Locate the cell with the specified text and output its (x, y) center coordinate. 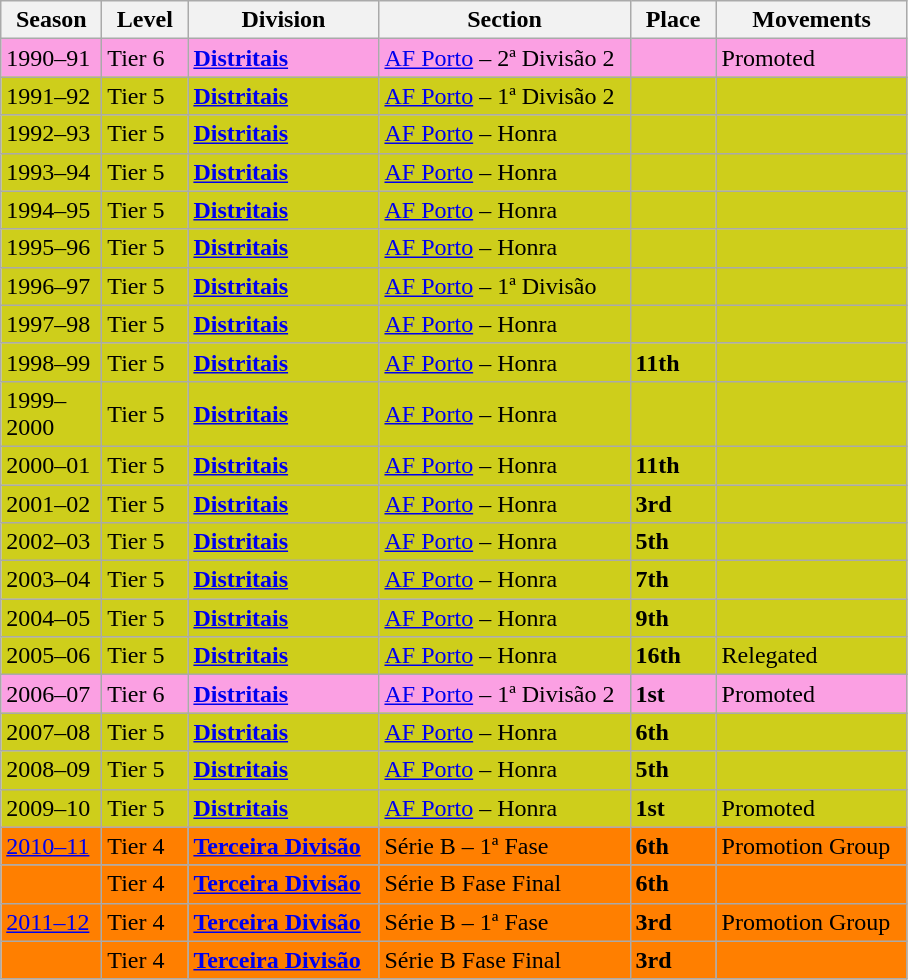
1990–91 (52, 58)
1994–95 (52, 210)
7th (673, 580)
2000–01 (52, 465)
9th (673, 618)
Division (284, 20)
2006–07 (52, 694)
Level (145, 20)
2007–08 (52, 732)
2002–03 (52, 542)
AF Porto – 2ª Divisão 2 (504, 58)
Movements (812, 20)
1991–92 (52, 96)
1999–2000 (52, 414)
1992–93 (52, 134)
2004–05 (52, 618)
Place (673, 20)
1995–96 (52, 248)
2008–09 (52, 770)
Season (52, 20)
1997–98 (52, 324)
Relegated (812, 656)
1998–99 (52, 362)
1996–97 (52, 286)
16th (673, 656)
1993–94 (52, 172)
2001–02 (52, 503)
Section (504, 20)
2010–11 (52, 846)
2009–10 (52, 808)
2003–04 (52, 580)
AF Porto – 1ª Divisão (504, 286)
2011–12 (52, 922)
2005–06 (52, 656)
